Scan for the cell matching the given text and deliver its (x, y) coordinate at center. 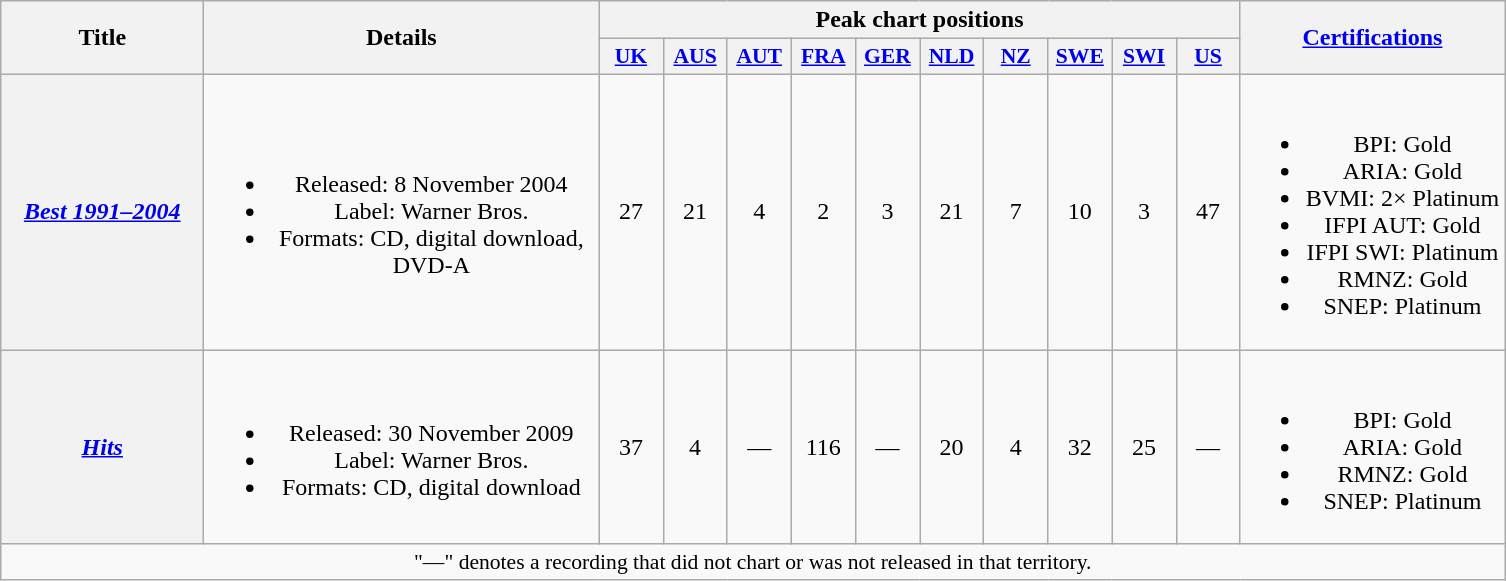
NZ (1016, 57)
BPI: GoldARIA: GoldBVMI: 2× PlatinumIFPI AUT: GoldIFPI SWI: PlatinumRMNZ: GoldSNEP: Platinum (1372, 212)
AUS (695, 57)
37 (631, 447)
SWI (1144, 57)
SWE (1080, 57)
2 (823, 212)
US (1208, 57)
7 (1016, 212)
"—" denotes a recording that did not chart or was not released in that territory. (753, 562)
Title (102, 38)
Best 1991–2004 (102, 212)
UK (631, 57)
FRA (823, 57)
27 (631, 212)
Details (402, 38)
AUT (759, 57)
Certifications (1372, 38)
NLD (952, 57)
25 (1144, 447)
GER (887, 57)
32 (1080, 447)
Hits (102, 447)
116 (823, 447)
10 (1080, 212)
Released: 8 November 2004Label: Warner Bros.Formats: CD, digital download, DVD-A (402, 212)
47 (1208, 212)
Peak chart positions (920, 20)
BPI: GoldARIA: GoldRMNZ: GoldSNEP: Platinum (1372, 447)
20 (952, 447)
Released: 30 November 2009Label: Warner Bros.Formats: CD, digital download (402, 447)
